Search for the cell housing the specified text and yield its [X, Y] center coordinate. 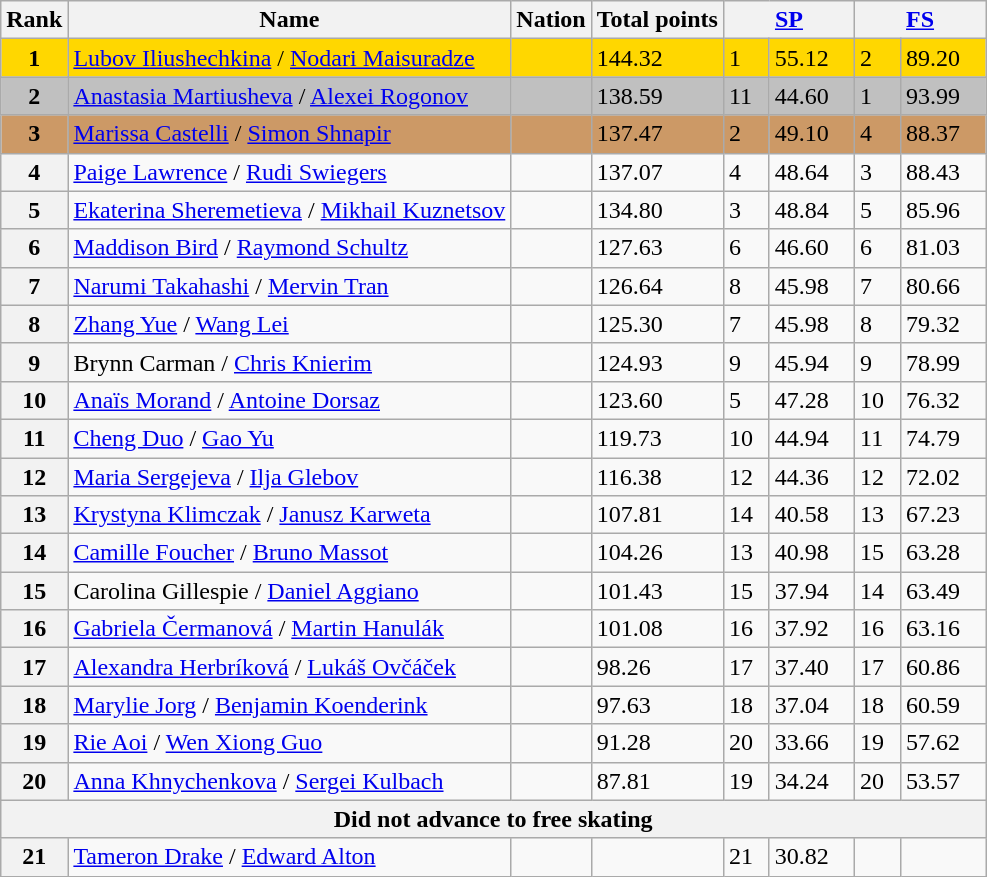
Marissa Castelli / Simon Shnapir [290, 134]
FS [920, 20]
78.99 [942, 362]
Marylie Jorg / Benjamin Koenderink [290, 705]
98.26 [657, 667]
37.40 [812, 667]
40.98 [812, 553]
Maddison Bird / Raymond Schultz [290, 248]
76.32 [942, 400]
125.30 [657, 324]
37.94 [812, 591]
119.73 [657, 438]
91.28 [657, 743]
37.92 [812, 629]
49.10 [812, 134]
Krystyna Klimczak / Janusz Karweta [290, 515]
48.64 [812, 172]
Lubov Iliushechkina / Nodari Maisuradze [290, 58]
74.79 [942, 438]
85.96 [942, 210]
87.81 [657, 781]
138.59 [657, 96]
30.82 [812, 857]
Tameron Drake / Edward Alton [290, 857]
Paige Lawrence / Rudi Swiegers [290, 172]
Cheng Duo / Gao Yu [290, 438]
123.60 [657, 400]
Name [290, 20]
79.32 [942, 324]
Maria Sergejeva / Ilja Glebov [290, 477]
44.36 [812, 477]
Anna Khnychenkova / Sergei Kulbach [290, 781]
88.37 [942, 134]
46.60 [812, 248]
63.16 [942, 629]
Narumi Takahashi / Mervin Tran [290, 286]
37.04 [812, 705]
Nation [551, 20]
89.20 [942, 58]
67.23 [942, 515]
Anastasia Martiusheva / Alexei Rogonov [290, 96]
Rie Aoi / Wen Xiong Guo [290, 743]
93.99 [942, 96]
134.80 [657, 210]
107.81 [657, 515]
116.38 [657, 477]
127.63 [657, 248]
Did not advance to free skating [494, 819]
60.86 [942, 667]
Rank [34, 20]
144.32 [657, 58]
137.07 [657, 172]
Anaïs Morand / Antoine Dorsaz [290, 400]
Camille Foucher / Bruno Massot [290, 553]
137.47 [657, 134]
88.43 [942, 172]
72.02 [942, 477]
Brynn Carman / Chris Knierim [290, 362]
60.59 [942, 705]
104.26 [657, 553]
Zhang Yue / Wang Lei [290, 324]
Carolina Gillespie / Daniel Aggiano [290, 591]
44.60 [812, 96]
80.66 [942, 286]
47.28 [812, 400]
126.64 [657, 286]
48.84 [812, 210]
45.94 [812, 362]
97.63 [657, 705]
55.12 [812, 58]
53.57 [942, 781]
Ekaterina Sheremetieva / Mikhail Kuznetsov [290, 210]
124.93 [657, 362]
101.43 [657, 591]
Alexandra Herbríková / Lukáš Ovčáček [290, 667]
44.94 [812, 438]
101.08 [657, 629]
34.24 [812, 781]
33.66 [812, 743]
57.62 [942, 743]
Total points [657, 20]
81.03 [942, 248]
63.49 [942, 591]
SP [788, 20]
63.28 [942, 553]
Gabriela Čermanová / Martin Hanulák [290, 629]
40.58 [812, 515]
